Return the (X, Y) coordinate for the center point of the cell that contains the specified text.  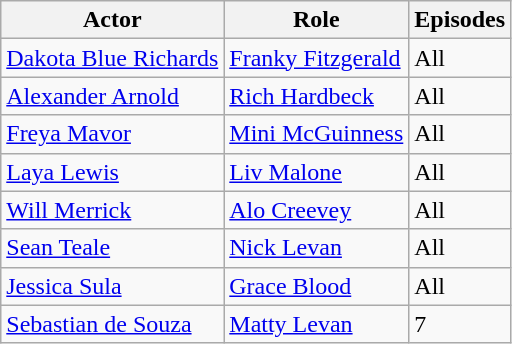
Laya Lewis (112, 172)
Jessica Sula (112, 286)
Freya Mavor (112, 134)
Dakota Blue Richards (112, 58)
Role (316, 20)
Will Merrick (112, 210)
Sean Teale (112, 248)
Alo Creevey (316, 210)
Mini McGuinness (316, 134)
Nick Levan (316, 248)
7 (460, 324)
Franky Fitzgerald (316, 58)
Sebastian de Souza (112, 324)
Alexander Arnold (112, 96)
Matty Levan (316, 324)
Actor (112, 20)
Grace Blood (316, 286)
Liv Malone (316, 172)
Rich Hardbeck (316, 96)
Episodes (460, 20)
